Determine the [X, Y] coordinate at the center of the cell enclosing the given text.  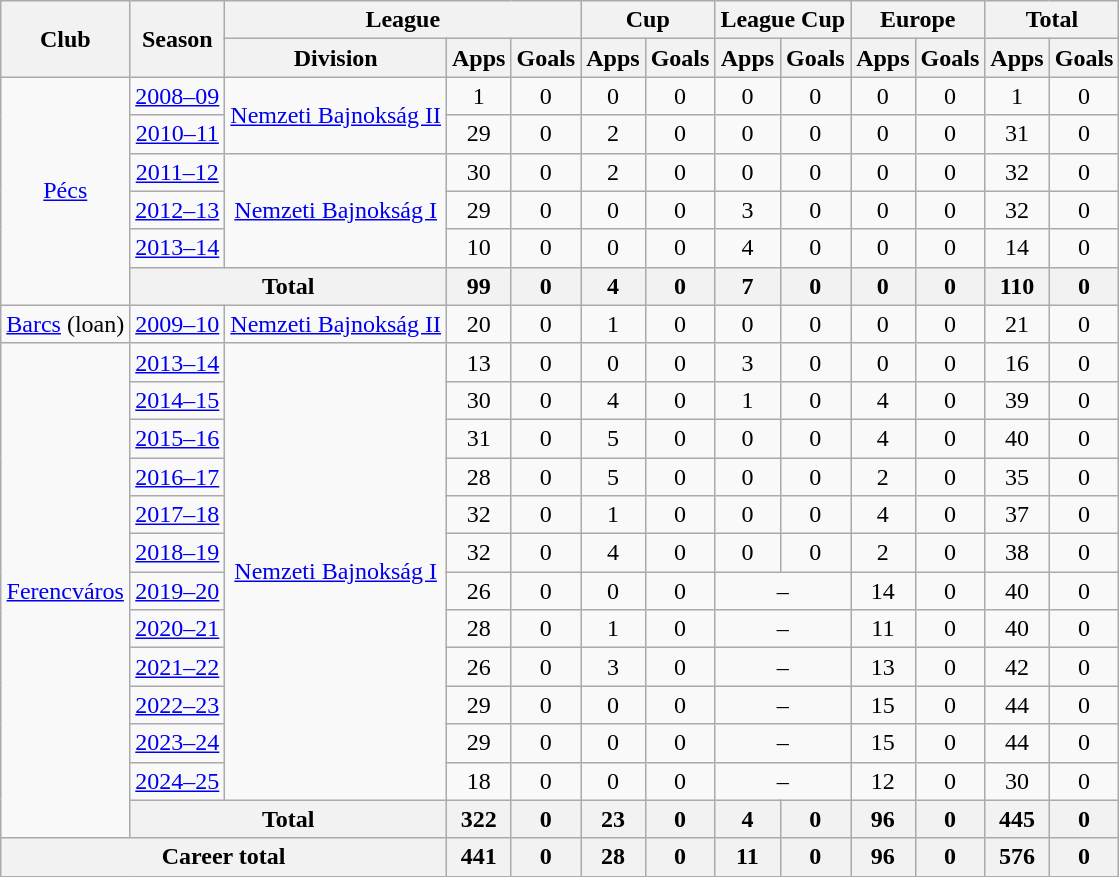
2012–13 [178, 210]
110 [1017, 286]
League Cup [783, 20]
Season [178, 39]
21 [1017, 324]
Division [336, 58]
2024–25 [178, 781]
322 [479, 819]
12 [883, 781]
37 [1017, 515]
2020–21 [178, 629]
Europe [918, 20]
7 [748, 286]
2011–12 [178, 172]
2018–19 [178, 553]
2016–17 [178, 477]
2017–18 [178, 515]
16 [1017, 362]
2010–11 [178, 134]
2015–16 [178, 438]
Club [66, 39]
Ferencváros [66, 590]
2023–24 [178, 743]
Career total [224, 857]
18 [479, 781]
2009–10 [178, 324]
38 [1017, 553]
2014–15 [178, 400]
445 [1017, 819]
2019–20 [178, 591]
576 [1017, 857]
441 [479, 857]
Barcs (loan) [66, 324]
10 [479, 248]
Pécs [66, 191]
39 [1017, 400]
20 [479, 324]
League [403, 20]
Cup [648, 20]
35 [1017, 477]
23 [613, 819]
99 [479, 286]
2022–23 [178, 705]
2008–09 [178, 96]
2021–22 [178, 667]
42 [1017, 667]
